Locate the cell with the specified text and output its [x, y] center coordinate. 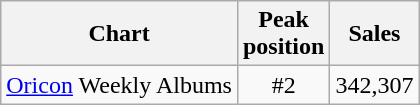
Chart [120, 34]
Oricon Weekly Albums [120, 85]
#2 [283, 85]
342,307 [374, 85]
Sales [374, 34]
Peakposition [283, 34]
